Determine the (X, Y) coordinate at the center of the cell enclosing the given text.  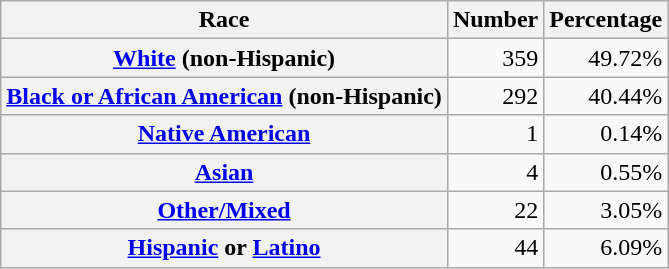
40.44% (606, 96)
0.55% (606, 172)
44 (495, 248)
Other/Mixed (224, 210)
Black or African American (non-Hispanic) (224, 96)
22 (495, 210)
359 (495, 58)
Number (495, 20)
292 (495, 96)
49.72% (606, 58)
Native American (224, 134)
Race (224, 20)
White (non-Hispanic) (224, 58)
4 (495, 172)
1 (495, 134)
6.09% (606, 248)
Asian (224, 172)
3.05% (606, 210)
Percentage (606, 20)
Hispanic or Latino (224, 248)
0.14% (606, 134)
